Capture the cell that displays the provided text and extract its (x, y) central coordinate. 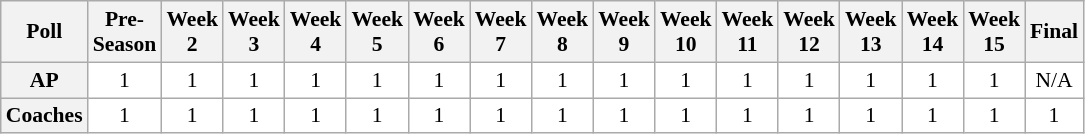
Week13 (871, 32)
Week6 (439, 32)
Final (1054, 32)
Week5 (377, 32)
Pre-Season (125, 32)
AP (44, 80)
Week9 (624, 32)
Coaches (44, 116)
Week12 (809, 32)
Week7 (501, 32)
Week4 (316, 32)
Week14 (933, 32)
Week15 (994, 32)
Week11 (748, 32)
Week8 (562, 32)
Poll (44, 32)
Week3 (254, 32)
Week2 (192, 32)
N/A (1054, 80)
Week10 (686, 32)
